Scan for the cell matching the given text and deliver its [x, y] coordinate at center. 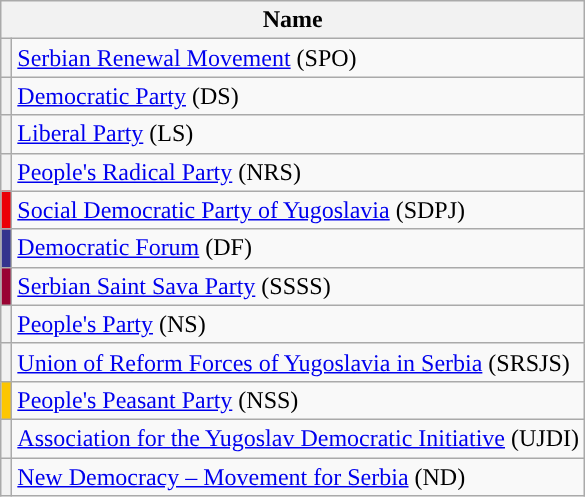
Democratic Forum (DF) [298, 248]
Name [293, 20]
Association for the Yugoslav Democratic Initiative (UJDI) [298, 438]
Democratic Party (DS) [298, 96]
Union of Reform Forces of Yugoslavia in Serbia (SRSJS) [298, 362]
Social Democratic Party of Yugoslavia (SDPJ) [298, 210]
New Democracy – Movement for Serbia (ND) [298, 477]
Serbian Renewal Movement (SPO) [298, 58]
Liberal Party (LS) [298, 134]
People's Party (NS) [298, 324]
People's Peasant Party (NSS) [298, 400]
Serbian Saint Sava Party (SSSS) [298, 286]
People's Radical Party (NRS) [298, 172]
